Identify which cell holds the provided text, then report its [X, Y] central coordinate. 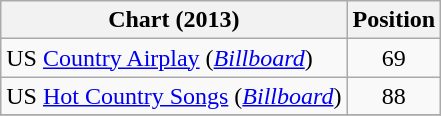
69 [394, 58]
US Country Airplay (Billboard) [174, 58]
Position [394, 20]
Chart (2013) [174, 20]
88 [394, 96]
US Hot Country Songs (Billboard) [174, 96]
